Return the (X, Y) coordinate for the center point of the cell that contains the specified text.  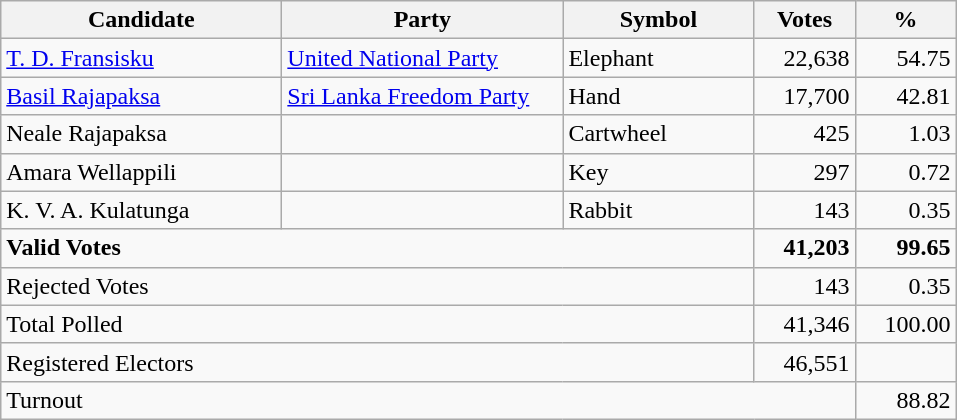
Candidate (142, 20)
Sri Lanka Freedom Party (422, 96)
42.81 (906, 96)
United National Party (422, 58)
Votes (804, 20)
1.03 (906, 134)
Neale Rajapaksa (142, 134)
Basil Rajapaksa (142, 96)
54.75 (906, 58)
22,638 (804, 58)
Total Polled (378, 324)
88.82 (906, 400)
46,551 (804, 362)
T. D. Fransisku (142, 58)
100.00 (906, 324)
Symbol (658, 20)
K. V. A. Kulatunga (142, 210)
Rabbit (658, 210)
41,203 (804, 248)
Turnout (428, 400)
% (906, 20)
Amara Wellappili (142, 172)
Rejected Votes (378, 286)
17,700 (804, 96)
Valid Votes (378, 248)
99.65 (906, 248)
297 (804, 172)
425 (804, 134)
0.72 (906, 172)
Cartwheel (658, 134)
Key (658, 172)
Registered Electors (378, 362)
Elephant (658, 58)
Hand (658, 96)
41,346 (804, 324)
Party (422, 20)
